Provide the (x, y) coordinate of the cell's center where the given text is located.  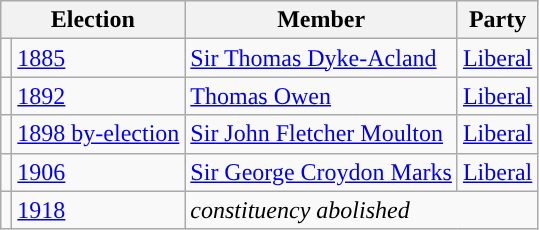
1906 (98, 172)
constituency abolished (362, 210)
Sir Thomas Dyke-Acland (322, 58)
Party (497, 20)
Sir George Croydon Marks (322, 172)
1885 (98, 58)
Sir John Fletcher Moulton (322, 134)
1898 by-election (98, 134)
Thomas Owen (322, 96)
Member (322, 20)
1892 (98, 96)
1918 (98, 210)
Election (93, 20)
